Search for the cell housing the specified text and yield its [X, Y] center coordinate. 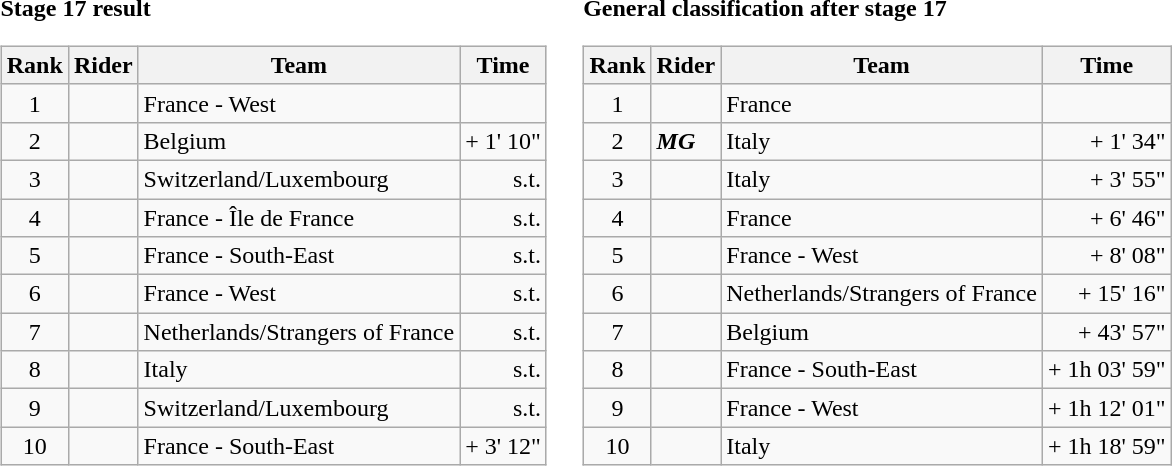
+ 43' 57" [1106, 332]
+ 3' 55" [1106, 179]
+ 15' 16" [1106, 294]
+ 3' 12" [504, 446]
+ 1h 12' 01" [1106, 408]
France - Île de France [299, 217]
+ 8' 08" [1106, 256]
+ 1h 18' 59" [1106, 446]
+ 1' 34" [1106, 141]
MG [686, 141]
+ 6' 46" [1106, 217]
+ 1' 10" [504, 141]
+ 1h 03' 59" [1106, 370]
